Return (X, Y) of the center of cell containing provided text 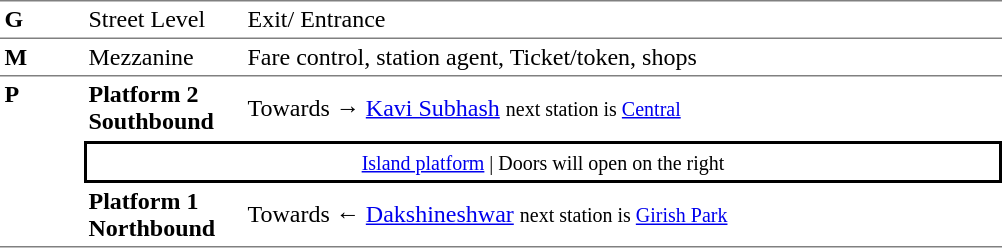
Street Level (164, 20)
Fare control, station agent, Ticket/token, shops (622, 58)
Towards → Kavi Subhash next station is Central (622, 108)
Platform 2Southbound (164, 108)
Towards ← Dakshineshwar next station is Girish Park (622, 215)
Platform 1Northbound (164, 215)
Island platform | Doors will open on the right (543, 162)
Mezzanine (164, 58)
M (42, 58)
Exit/ Entrance (622, 20)
G (42, 20)
P (42, 162)
